Output the (X, Y) coordinate of the center of the cell containing the given text.  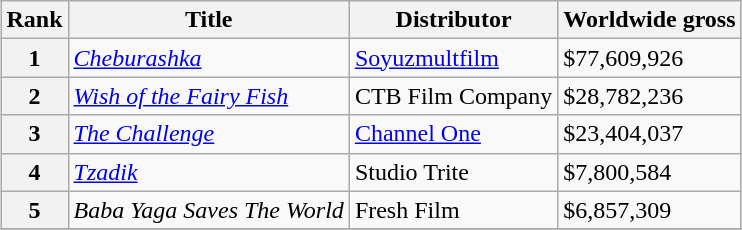
Baba Yaga Saves The World (208, 210)
2 (34, 96)
1 (34, 58)
Channel One (453, 134)
3 (34, 134)
Wish of the Fairy Fish (208, 96)
4 (34, 172)
$23,404,037 (650, 134)
Studio Trite (453, 172)
$28,782,236 (650, 96)
Tzadik (208, 172)
Distributor (453, 20)
Soyuzmultfilm (453, 58)
Cheburashka (208, 58)
The Challenge (208, 134)
$77,609,926 (650, 58)
CTB Film Company (453, 96)
Rank (34, 20)
Fresh Film (453, 210)
5 (34, 210)
Worldwide gross (650, 20)
$7,800,584 (650, 172)
Title (208, 20)
$6,857,309 (650, 210)
